From the cell containing the given text, extract its center point as (x, y) coordinate. 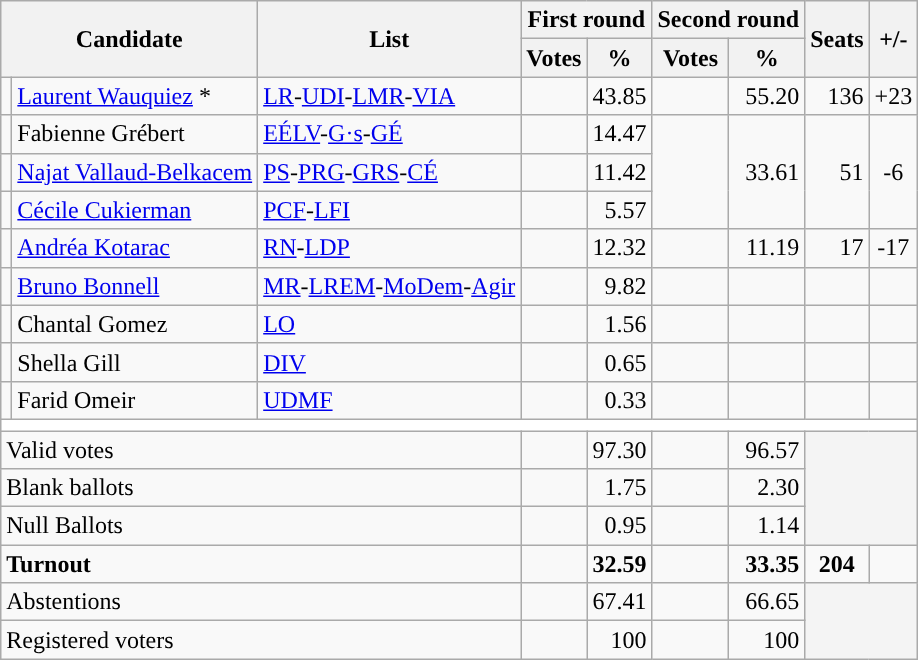
0.95 (620, 526)
11.19 (767, 248)
1.14 (767, 526)
Registered voters (261, 640)
+23 (894, 96)
Second round (728, 20)
51 (837, 172)
5.57 (620, 210)
1.75 (620, 488)
11.42 (620, 172)
First round (586, 20)
EÉLV-G·s-GÉ (390, 134)
136 (837, 96)
PS-PRG-GRS-CÉ (390, 172)
Laurent Wauquiez * (135, 96)
+/- (894, 39)
Farid Omeir (135, 400)
Blank ballots (261, 488)
33.35 (767, 564)
17 (837, 248)
Null Ballots (261, 526)
Chantal Gomez (135, 324)
0.33 (620, 400)
RN-LDP (390, 248)
Turnout (261, 564)
MR-LREM-MoDem-Agir (390, 286)
66.65 (767, 602)
204 (837, 564)
67.41 (620, 602)
0.65 (620, 362)
14.47 (620, 134)
2.30 (767, 488)
UDMF (390, 400)
DIV (390, 362)
LO (390, 324)
55.20 (767, 96)
32.59 (620, 564)
Shella Gill (135, 362)
33.61 (767, 172)
Valid votes (261, 449)
43.85 (620, 96)
Najat Vallaud-Belkacem (135, 172)
-17 (894, 248)
LR-UDI-LMR-VIA (390, 96)
List (390, 39)
PCF-LFI (390, 210)
9.82 (620, 286)
97.30 (620, 449)
Andréa Kotarac (135, 248)
96.57 (767, 449)
1.56 (620, 324)
Cécile Cukierman (135, 210)
Bruno Bonnell (135, 286)
Candidate (130, 39)
Abstentions (261, 602)
-6 (894, 172)
12.32 (620, 248)
Seats (837, 39)
Fabienne Grébert (135, 134)
